For the text-containing cell, return its midpoint in (X, Y) coordinate format. 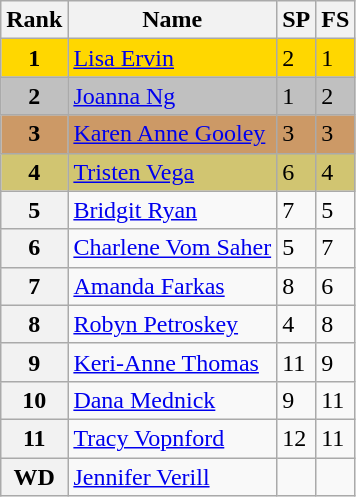
Karen Anne Gooley (172, 134)
Robyn Petroskey (172, 324)
10 (34, 400)
Tracy Vopnford (172, 438)
Jennifer Verill (172, 477)
Keri-Anne Thomas (172, 362)
Name (172, 20)
SP (296, 20)
Tristen Vega (172, 172)
Dana Mednick (172, 400)
FS (336, 20)
Lisa Ervin (172, 58)
Charlene Vom Saher (172, 248)
WD (34, 477)
Bridgit Ryan (172, 210)
12 (296, 438)
Amanda Farkas (172, 286)
Rank (34, 20)
Joanna Ng (172, 96)
